Locate the cell with the specified text and output its [x, y] center coordinate. 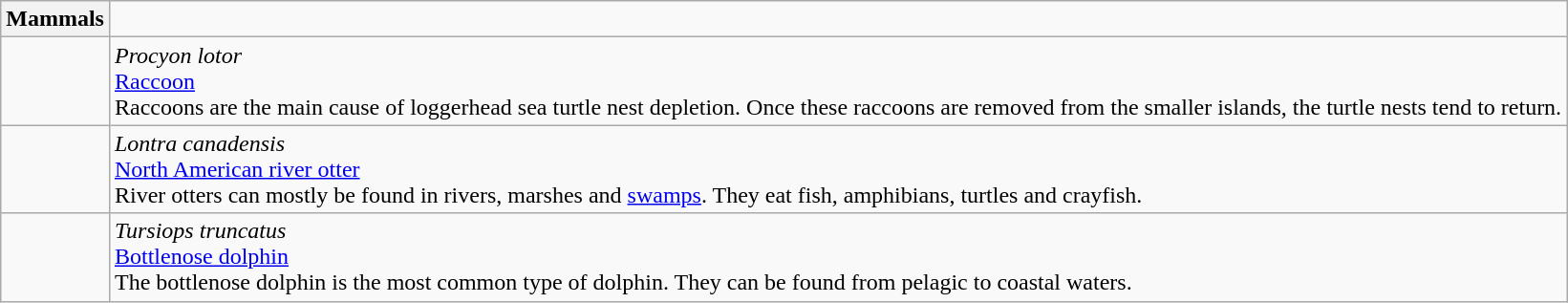
Mammals [55, 19]
Tursiops truncatusBottlenose dolphinThe bottlenose dolphin is the most common type of dolphin. They can be found from pelagic to coastal waters. [837, 257]
